Extract the [x, y] coordinate from the center of the cell holding the provided text.  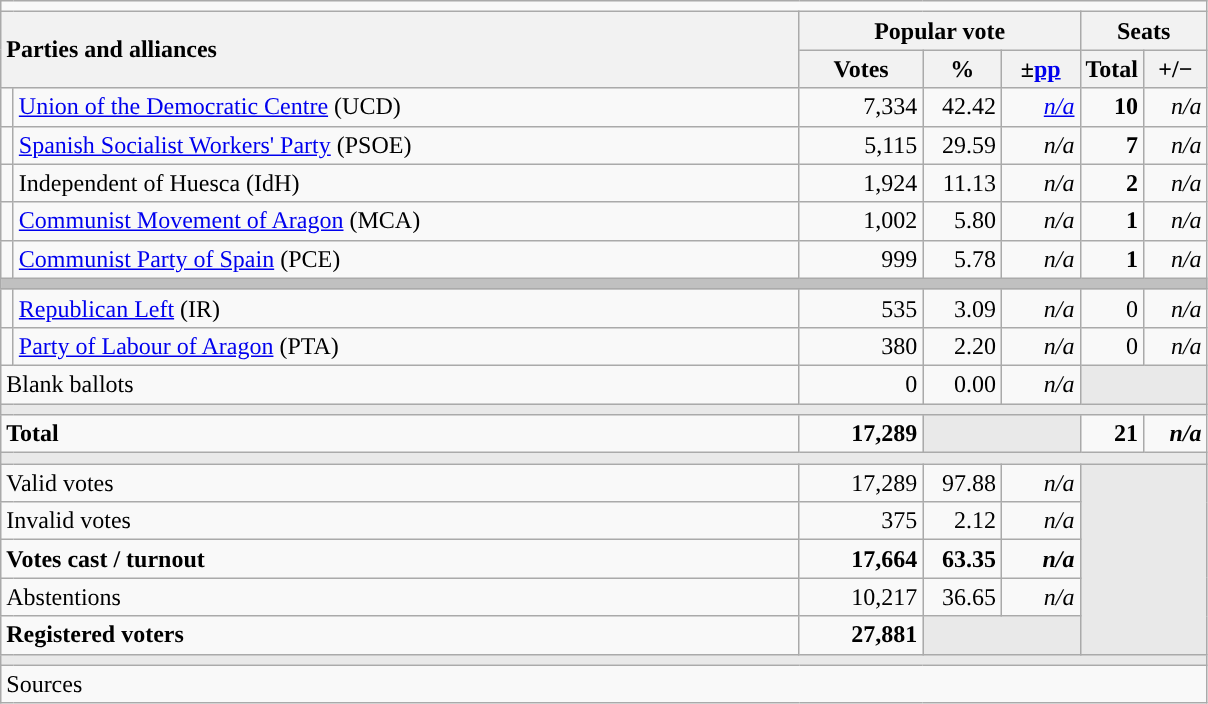
2.12 [962, 521]
1,002 [861, 221]
Union of the Democratic Centre (UCD) [406, 107]
7,334 [861, 107]
63.35 [962, 559]
Valid votes [400, 483]
Communist Movement of Aragon (MCA) [406, 221]
Blank ballots [400, 384]
36.65 [962, 597]
375 [861, 521]
3.09 [962, 308]
Sources [604, 684]
5.80 [962, 221]
5,115 [861, 145]
±pp [1040, 69]
10,217 [861, 597]
Parties and alliances [400, 50]
380 [861, 346]
1,924 [861, 183]
999 [861, 259]
29.59 [962, 145]
2 [1112, 183]
Republican Left (IR) [406, 308]
97.88 [962, 483]
10 [1112, 107]
7 [1112, 145]
Spanish Socialist Workers' Party (PSOE) [406, 145]
Seats [1144, 31]
Communist Party of Spain (PCE) [406, 259]
% [962, 69]
Registered voters [400, 635]
535 [861, 308]
Party of Labour of Aragon (PTA) [406, 346]
2.20 [962, 346]
Abstentions [400, 597]
Invalid votes [400, 521]
5.78 [962, 259]
Independent of Huesca (IdH) [406, 183]
42.42 [962, 107]
Popular vote [940, 31]
Votes cast / turnout [400, 559]
21 [1112, 434]
11.13 [962, 183]
27,881 [861, 635]
+/− [1176, 69]
0.00 [962, 384]
17,664 [861, 559]
Votes [861, 69]
